Return (X, Y) of the center of cell containing provided text 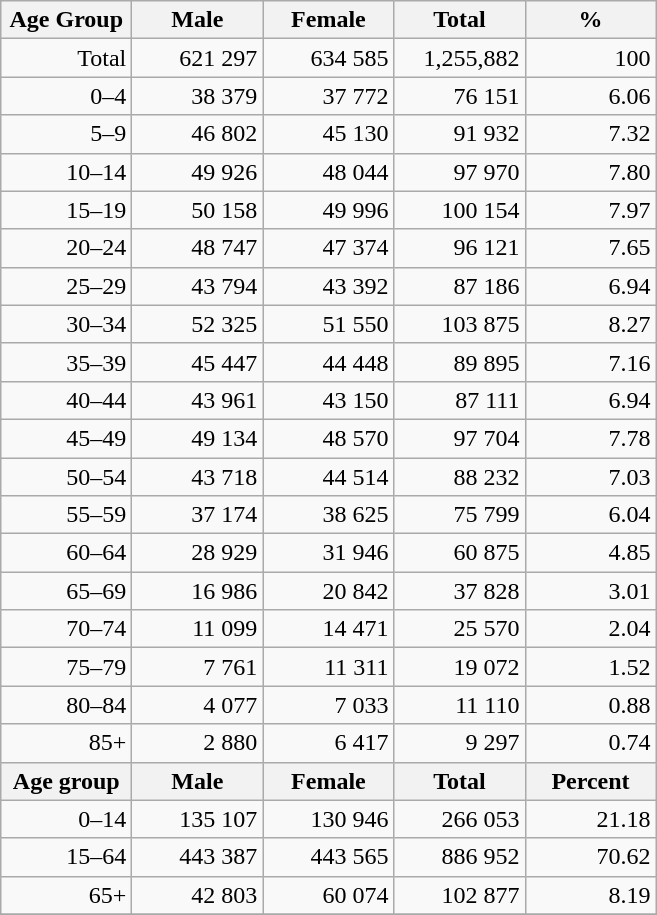
2.04 (590, 629)
135 107 (198, 819)
60 074 (328, 895)
10–14 (66, 172)
0.88 (590, 705)
102 877 (460, 895)
7.78 (590, 438)
85+ (66, 743)
9 297 (460, 743)
634 585 (328, 58)
100 154 (460, 210)
443 565 (328, 857)
8.19 (590, 895)
443 387 (198, 857)
7.97 (590, 210)
46 802 (198, 134)
65+ (66, 895)
87 186 (460, 286)
Percent (590, 781)
45–49 (66, 438)
49 926 (198, 172)
91 932 (460, 134)
103 875 (460, 324)
38 379 (198, 96)
65–69 (66, 591)
37 772 (328, 96)
0–4 (66, 96)
48 570 (328, 438)
621 297 (198, 58)
16 986 (198, 591)
43 794 (198, 286)
15–19 (66, 210)
7.65 (590, 248)
28 929 (198, 553)
130 946 (328, 819)
266 053 (460, 819)
75 799 (460, 515)
60–64 (66, 553)
7.03 (590, 477)
60 875 (460, 553)
25 570 (460, 629)
47 374 (328, 248)
4.85 (590, 553)
50 158 (198, 210)
7 033 (328, 705)
7.16 (590, 362)
87 111 (460, 400)
21.18 (590, 819)
20–24 (66, 248)
8.27 (590, 324)
51 550 (328, 324)
11 099 (198, 629)
7.32 (590, 134)
70–74 (66, 629)
0–14 (66, 819)
44 514 (328, 477)
11 110 (460, 705)
3.01 (590, 591)
88 232 (460, 477)
% (590, 20)
7 761 (198, 667)
80–84 (66, 705)
43 718 (198, 477)
6.04 (590, 515)
97 704 (460, 438)
5–9 (66, 134)
96 121 (460, 248)
30–34 (66, 324)
44 448 (328, 362)
19 072 (460, 667)
6 417 (328, 743)
31 946 (328, 553)
49 134 (198, 438)
4 077 (198, 705)
89 895 (460, 362)
7.80 (590, 172)
75–79 (66, 667)
0.74 (590, 743)
6.06 (590, 96)
100 (590, 58)
45 130 (328, 134)
886 952 (460, 857)
70.62 (590, 857)
48 747 (198, 248)
14 471 (328, 629)
48 044 (328, 172)
40–44 (66, 400)
42 803 (198, 895)
35–39 (66, 362)
50–54 (66, 477)
49 996 (328, 210)
Age group (66, 781)
2 880 (198, 743)
55–59 (66, 515)
37 828 (460, 591)
43 392 (328, 286)
25–29 (66, 286)
76 151 (460, 96)
11 311 (328, 667)
38 625 (328, 515)
Age Group (66, 20)
1,255,882 (460, 58)
97 970 (460, 172)
43 150 (328, 400)
45 447 (198, 362)
15–64 (66, 857)
20 842 (328, 591)
52 325 (198, 324)
1.52 (590, 667)
43 961 (198, 400)
37 174 (198, 515)
